Locate the cell with the specified text and output its (x, y) center coordinate. 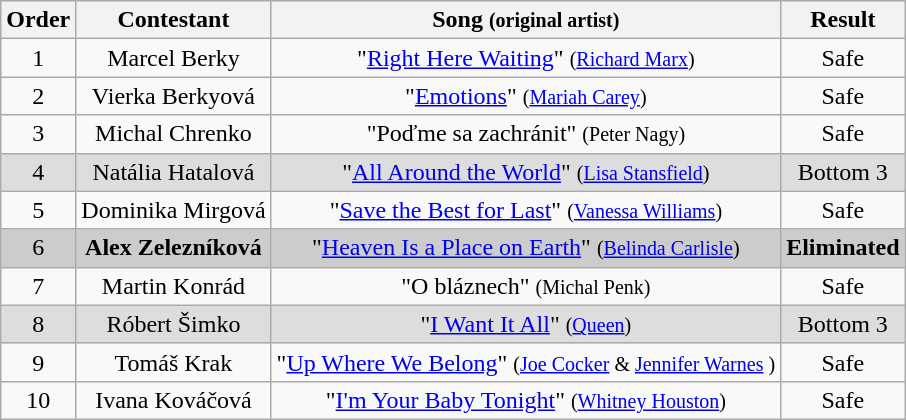
"Save the Best for Last" (Vanessa Williams) (526, 210)
"Heaven Is a Place on Earth" (Belinda Carlisle) (526, 248)
4 (38, 172)
Tomáš Krak (174, 362)
Dominika Mirgová (174, 210)
"I'm Your Baby Tonight" (Whitney Houston) (526, 400)
Marcel Berky (174, 58)
5 (38, 210)
7 (38, 286)
"Poďme sa zachránit" (Peter Nagy) (526, 134)
9 (38, 362)
Natália Hatalová (174, 172)
2 (38, 96)
Song (original artist) (526, 20)
1 (38, 58)
"O bláznech" (Michal Penk) (526, 286)
10 (38, 400)
Ivana Kováčová (174, 400)
Vierka Berkyová (174, 96)
6 (38, 248)
"Emotions" (Mariah Carey) (526, 96)
"I Want It All" (Queen) (526, 324)
Order (38, 20)
Alex Zelezníková (174, 248)
"Right Here Waiting" (Richard Marx) (526, 58)
Contestant (174, 20)
"All Around the World" (Lisa Stansfield) (526, 172)
Result (843, 20)
Martin Konrád (174, 286)
Róbert Šimko (174, 324)
3 (38, 134)
Michal Chrenko (174, 134)
8 (38, 324)
Eliminated (843, 248)
"Up Where We Belong" (Joe Cocker & Jennifer Warnes ) (526, 362)
